From the cell containing the given text, extract its center point as (X, Y) coordinate. 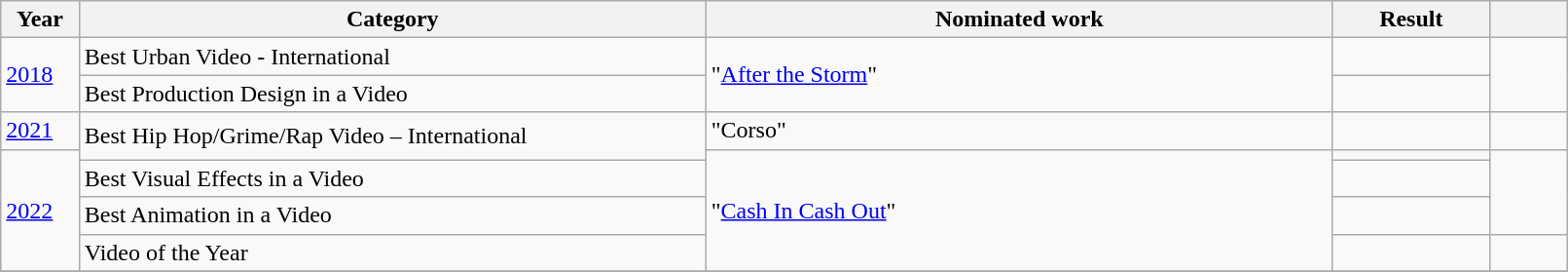
Best Urban Video - International (392, 57)
Result (1411, 19)
Best Hip Hop/Grime/Rap Video – International (392, 136)
"Corso" (1019, 131)
Year (40, 19)
Category (392, 19)
Best Visual Effects in a Video (392, 178)
"Cash In Cash Out" (1019, 211)
2022 (40, 211)
Best Production Design in a Video (392, 94)
Nominated work (1019, 19)
"After the Storm" (1019, 75)
Best Animation in a Video (392, 215)
2021 (40, 131)
Video of the Year (392, 253)
2018 (40, 75)
